Locate the cell with the specified text and output its [X, Y] center coordinate. 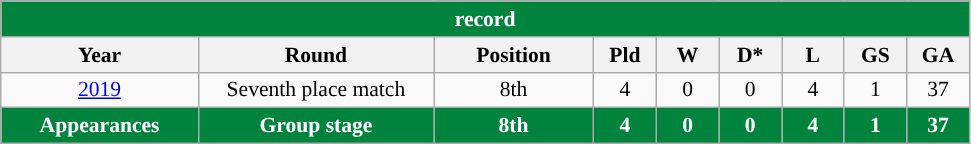
Pld [626, 55]
2019 [100, 90]
Seventh place match [316, 90]
Group stage [316, 126]
D* [750, 55]
GS [876, 55]
L [814, 55]
GA [938, 55]
Year [100, 55]
record [486, 19]
Position [514, 55]
Round [316, 55]
Appearances [100, 126]
W [688, 55]
